Provide the [X, Y] coordinate of the cell's center where the given text is located.  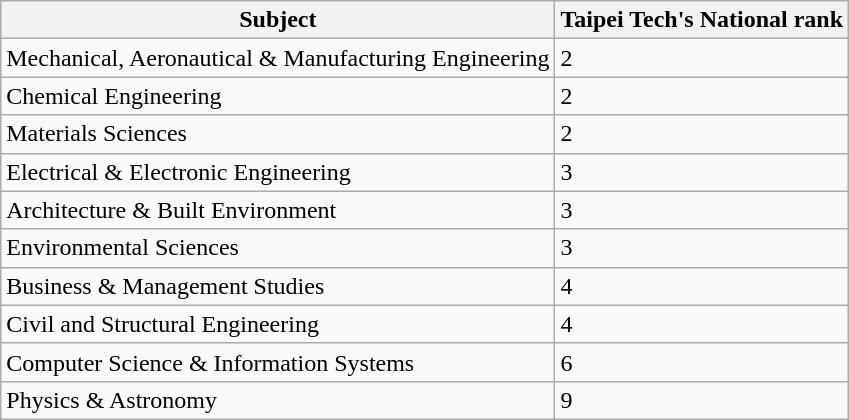
Subject [278, 20]
Physics & Astronomy [278, 400]
Taipei Tech's National rank [702, 20]
9 [702, 400]
Environmental Sciences [278, 248]
Mechanical, Aeronautical & Manufacturing Engineering [278, 58]
Materials Sciences [278, 134]
6 [702, 362]
Electrical & Electronic Engineering [278, 172]
Architecture & Built Environment [278, 210]
Computer Science & Information Systems [278, 362]
Civil and Structural Engineering [278, 324]
Chemical Engineering [278, 96]
Business & Management Studies [278, 286]
